From the cell containing the given text, extract its center point as (x, y) coordinate. 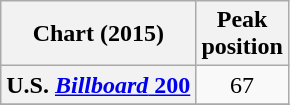
Peakposition (242, 34)
67 (242, 85)
Chart (2015) (98, 34)
U.S. Billboard 200 (98, 85)
